Identify which cell holds the provided text, then report its [x, y] central coordinate. 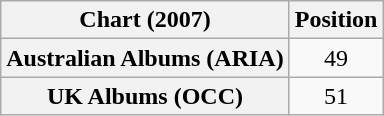
49 [336, 58]
Chart (2007) [145, 20]
UK Albums (OCC) [145, 96]
51 [336, 96]
Australian Albums (ARIA) [145, 58]
Position [336, 20]
